From the cell containing the given text, extract its center point as [X, Y] coordinate. 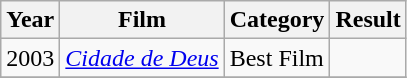
Best Film [277, 58]
Cidade de Deus [142, 58]
Category [277, 20]
2003 [30, 58]
Year [30, 20]
Result [368, 20]
Film [142, 20]
